Locate the cell with the specified text and output its [X, Y] center coordinate. 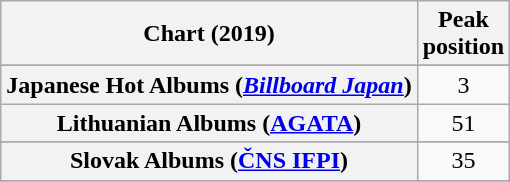
35 [463, 161]
Peakposition [463, 34]
Chart (2019) [209, 34]
Japanese Hot Albums (Billboard Japan) [209, 85]
Slovak Albums (ČNS IFPI) [209, 161]
51 [463, 123]
3 [463, 85]
Lithuanian Albums (AGATA) [209, 123]
